Provide the (X, Y) coordinate of the cell's center where the given text is located.  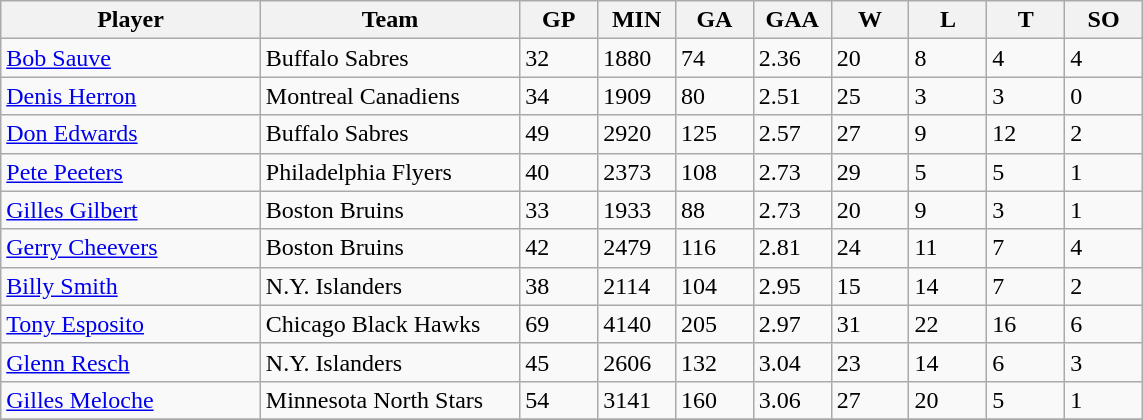
8 (948, 58)
Don Edwards (131, 134)
32 (559, 58)
2479 (637, 248)
MIN (637, 20)
160 (714, 400)
Philadelphia Flyers (390, 172)
Glenn Resch (131, 362)
W (870, 20)
Pete Peeters (131, 172)
104 (714, 286)
40 (559, 172)
49 (559, 134)
3141 (637, 400)
31 (870, 324)
T (1026, 20)
Gilles Gilbert (131, 210)
2.51 (792, 96)
1909 (637, 96)
25 (870, 96)
33 (559, 210)
Billy Smith (131, 286)
2.95 (792, 286)
L (948, 20)
0 (1104, 96)
11 (948, 248)
29 (870, 172)
116 (714, 248)
69 (559, 324)
2.97 (792, 324)
34 (559, 96)
205 (714, 324)
Gerry Cheevers (131, 248)
38 (559, 286)
2114 (637, 286)
132 (714, 362)
Tony Esposito (131, 324)
GAA (792, 20)
Minnesota North Stars (390, 400)
3.06 (792, 400)
24 (870, 248)
Denis Herron (131, 96)
Gilles Meloche (131, 400)
2.36 (792, 58)
74 (714, 58)
Chicago Black Hawks (390, 324)
GP (559, 20)
SO (1104, 20)
GA (714, 20)
15 (870, 286)
23 (870, 362)
2.57 (792, 134)
2.81 (792, 248)
4140 (637, 324)
2606 (637, 362)
Bob Sauve (131, 58)
54 (559, 400)
16 (1026, 324)
Montreal Canadiens (390, 96)
80 (714, 96)
1933 (637, 210)
42 (559, 248)
Team (390, 20)
3.04 (792, 362)
Player (131, 20)
1880 (637, 58)
12 (1026, 134)
108 (714, 172)
2920 (637, 134)
125 (714, 134)
2373 (637, 172)
22 (948, 324)
45 (559, 362)
88 (714, 210)
